Pinpoint the cell where the given text exists, returning its [X, Y] midpoint coordinate. 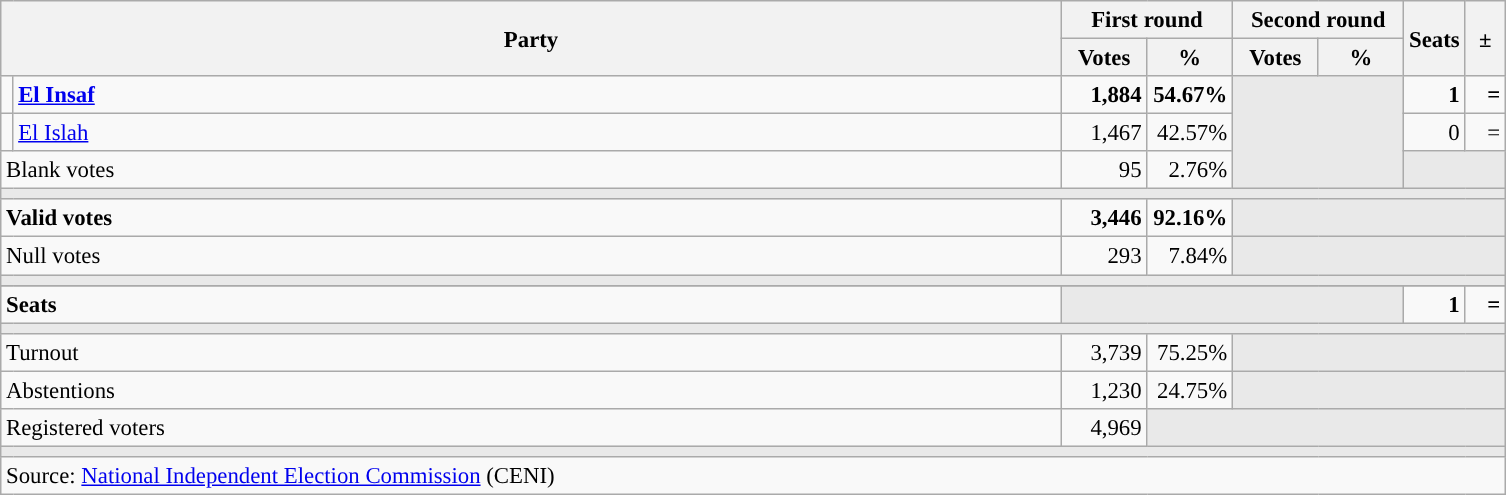
42.57% [1190, 133]
Turnout [532, 352]
92.16% [1190, 219]
± [1486, 38]
Valid votes [532, 219]
Registered voters [532, 428]
Source: National Independent Election Commission (CENI) [754, 476]
Abstentions [532, 390]
Null votes [532, 256]
El Insaf [537, 95]
1,884 [1104, 95]
4,969 [1104, 428]
7.84% [1190, 256]
3,446 [1104, 219]
Party [532, 38]
75.25% [1190, 352]
El Islah [537, 133]
0 [1434, 133]
1,467 [1104, 133]
24.75% [1190, 390]
2.76% [1190, 170]
1,230 [1104, 390]
54.67% [1190, 95]
95 [1104, 170]
Blank votes [532, 170]
Second round [1318, 20]
3,739 [1104, 352]
293 [1104, 256]
First round [1146, 20]
